Determine the [X, Y] coordinate at the center of the cell enclosing the given text.  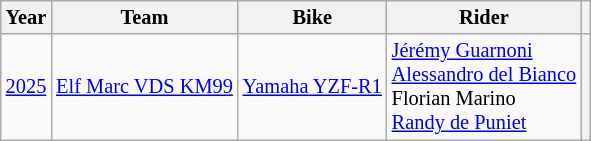
Jérémy Guarnoni Alessandro del Bianco Florian Marino Randy de Puniet [484, 87]
Bike [312, 17]
Rider [484, 17]
Year [26, 17]
2025 [26, 87]
Team [144, 17]
Yamaha YZF-R1 [312, 87]
Elf Marc VDS KM99 [144, 87]
